Find where the given text appears and provide that cell's center as [X, Y] coordinate. 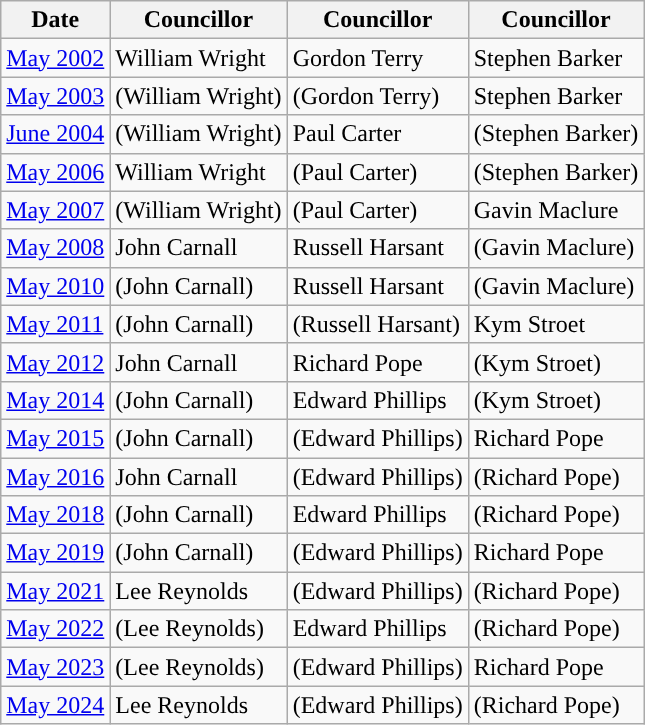
Gordon Terry [378, 58]
May 2018 [56, 515]
Gavin Maclure [556, 210]
(Russell Harsant) [378, 324]
Kym Stroet [556, 324]
May 2012 [56, 362]
May 2021 [56, 591]
May 2008 [56, 248]
Paul Carter [378, 134]
May 2019 [56, 553]
May 2011 [56, 324]
May 2007 [56, 210]
May 2010 [56, 286]
May 2016 [56, 477]
(Gordon Terry) [378, 96]
Date [56, 20]
May 2022 [56, 629]
May 2002 [56, 58]
May 2023 [56, 667]
May 2015 [56, 438]
May 2014 [56, 400]
June 2004 [56, 134]
May 2024 [56, 705]
May 2006 [56, 172]
May 2003 [56, 96]
